Capture the cell that displays the provided text and extract its [x, y] central coordinate. 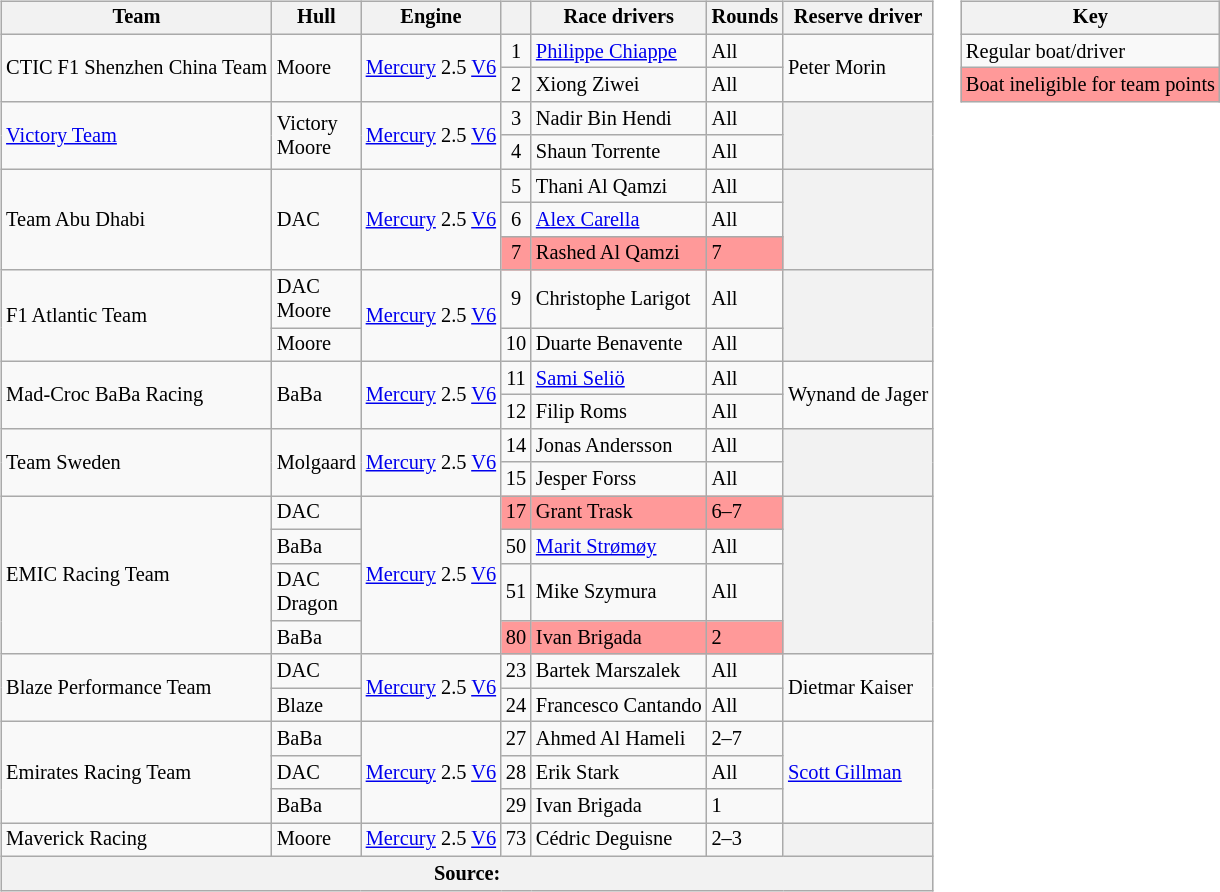
Molgaard [316, 462]
50 [516, 546]
Maverick Racing [136, 840]
Erik Stark [619, 772]
VictoryMoore [316, 136]
73 [516, 840]
Race drivers [619, 18]
28 [516, 772]
2–7 [746, 739]
80 [516, 638]
Scott Gillman [858, 772]
Hull [316, 18]
11 [516, 378]
Cédric Deguisne [619, 840]
Mad-Croc BaBa Racing [136, 394]
Dietmar Kaiser [858, 688]
EMIC Racing Team [136, 576]
Mike Szymura [619, 592]
4 [516, 152]
Christophe Larigot [619, 299]
Philippe Chiappe [619, 51]
Sami Seliö [619, 378]
Rounds [746, 18]
F1 Atlantic Team [136, 316]
12 [516, 412]
51 [516, 592]
Alex Carella [619, 220]
Jesper Forss [619, 479]
10 [516, 345]
Team Sweden [136, 462]
Boat ineligible for team points [1090, 85]
3 [516, 119]
15 [516, 479]
Reserve driver [858, 18]
Source: [467, 873]
Blaze Performance Team [136, 688]
24 [516, 705]
2–3 [746, 840]
Duarte Benavente [619, 345]
Rashed Al Qamzi [619, 253]
Ahmed Al Hameli [619, 739]
Bartek Marszalek [619, 671]
Francesco Cantando [619, 705]
5 [516, 186]
Nadir Bin Hendi [619, 119]
Jonas Andersson [619, 446]
Wynand de Jager [858, 394]
17 [516, 513]
Emirates Racing Team [136, 772]
6–7 [746, 513]
Victory Team [136, 136]
Key [1090, 18]
29 [516, 806]
DACMoore [316, 299]
6 [516, 220]
Regular boat/driver [1090, 51]
14 [516, 446]
Thani Al Qamzi [619, 186]
Peter Morin [858, 68]
Xiong Ziwei [619, 85]
Shaun Torrente [619, 152]
23 [516, 671]
Team Abu Dhabi [136, 220]
Marit Strømøy [619, 546]
27 [516, 739]
Team [136, 18]
DACDragon [316, 592]
CTIC F1 Shenzhen China Team [136, 68]
9 [516, 299]
Grant Trask [619, 513]
Engine [431, 18]
Filip Roms [619, 412]
Blaze [316, 705]
